Search for the cell housing the specified text and yield its [x, y] center coordinate. 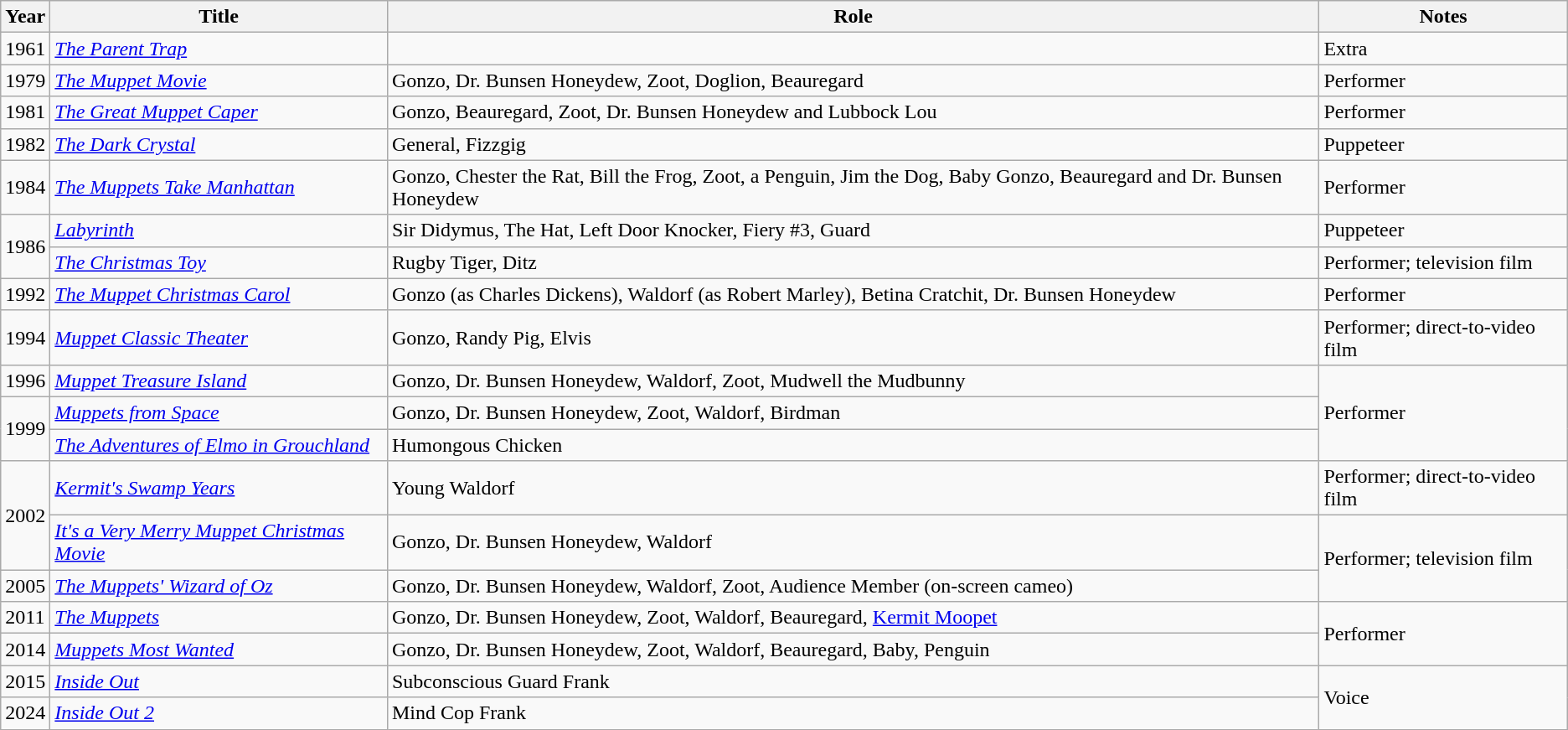
2011 [25, 618]
Mind Cop Frank [853, 713]
The Adventures of Elmo in Grouchland [219, 445]
The Muppets [219, 618]
Gonzo (as Charles Dickens), Waldorf (as Robert Marley), Betina Cratchit, Dr. Bunsen Honeydew [853, 294]
Gonzo, Dr. Bunsen Honeydew, Zoot, Waldorf, Beauregard, Kermit Moopet [853, 618]
General, Fizzgig [853, 144]
The Dark Crystal [219, 144]
Young Waldorf [853, 488]
Title [219, 17]
Subconscious Guard Frank [853, 681]
2024 [25, 713]
Voice [1443, 697]
1994 [25, 337]
1961 [25, 49]
The Muppets Take Manhattan [219, 188]
The Muppet Movie [219, 80]
1986 [25, 246]
The Muppet Christmas Carol [219, 294]
2014 [25, 650]
The Parent Trap [219, 49]
Gonzo, Beauregard, Zoot, Dr. Bunsen Honeydew and Lubbock Lou [853, 112]
Gonzo, Chester the Rat, Bill the Frog, Zoot, a Penguin, Jim the Dog, Baby Gonzo, Beauregard and Dr. Bunsen Honeydew [853, 188]
Notes [1443, 17]
Labyrinth [219, 230]
1981 [25, 112]
1992 [25, 294]
Role [853, 17]
Gonzo, Dr. Bunsen Honeydew, Waldorf [853, 543]
Muppet Treasure Island [219, 381]
Inside Out 2 [219, 713]
Gonzo, Dr. Bunsen Honeydew, Zoot, Waldorf, Beauregard, Baby, Penguin [853, 650]
Gonzo, Dr. Bunsen Honeydew, Waldorf, Zoot, Mudwell the Mudbunny [853, 381]
Gonzo, Dr. Bunsen Honeydew, Waldorf, Zoot, Audience Member (on-screen cameo) [853, 586]
1982 [25, 144]
Muppets from Space [219, 412]
Gonzo, Dr. Bunsen Honeydew, Zoot, Doglion, Beauregard [853, 80]
The Muppets' Wizard of Oz [219, 586]
It's a Very Merry Muppet Christmas Movie [219, 543]
Muppet Classic Theater [219, 337]
Sir Didymus, The Hat, Left Door Knocker, Fiery #3, Guard [853, 230]
Extra [1443, 49]
Inside Out [219, 681]
2015 [25, 681]
1996 [25, 381]
Gonzo, Randy Pig, Elvis [853, 337]
The Great Muppet Caper [219, 112]
The Christmas Toy [219, 262]
2005 [25, 586]
Gonzo, Dr. Bunsen Honeydew, Zoot, Waldorf, Birdman [853, 412]
Muppets Most Wanted [219, 650]
Humongous Chicken [853, 445]
1999 [25, 428]
Kermit's Swamp Years [219, 488]
1979 [25, 80]
Year [25, 17]
2002 [25, 515]
1984 [25, 188]
Rugby Tiger, Ditz [853, 262]
